Locate the cell with the specified text and output its (x, y) center coordinate. 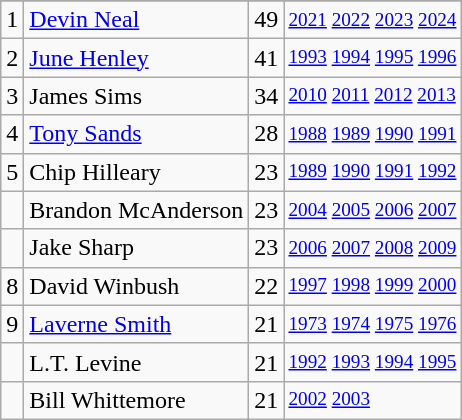
L.T. Levine (136, 362)
28 (266, 134)
49 (266, 20)
Bill Whittemore (136, 400)
1988 1989 1990 1991 (372, 134)
41 (266, 58)
2006 2007 2008 2009 (372, 248)
4 (12, 134)
2004 2005 2006 2007 (372, 210)
1973 1974 1975 1976 (372, 324)
34 (266, 96)
3 (12, 96)
2002 2003 (372, 400)
Jake Sharp (136, 248)
1997 1998 1999 2000 (372, 286)
1989 1990 1991 1992 (372, 172)
1992 1993 1994 1995 (372, 362)
5 (12, 172)
9 (12, 324)
June Henley (136, 58)
2021 2022 2023 2024 (372, 20)
2 (12, 58)
Brandon McAnderson (136, 210)
David Winbush (136, 286)
1993 1994 1995 1996 (372, 58)
2010 2011 2012 2013 (372, 96)
Tony Sands (136, 134)
Devin Neal (136, 20)
Chip Hilleary (136, 172)
22 (266, 286)
8 (12, 286)
Laverne Smith (136, 324)
James Sims (136, 96)
1 (12, 20)
